Pinpoint the cell where the given text exists, returning its [x, y] midpoint coordinate. 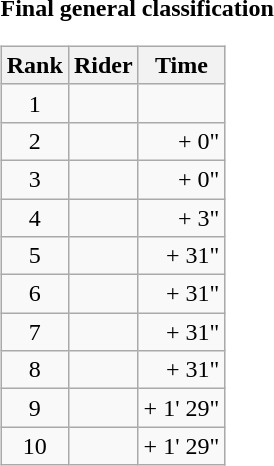
8 [34, 370]
6 [34, 294]
5 [34, 256]
+ 3" [182, 217]
7 [34, 332]
Rider [103, 65]
10 [34, 446]
2 [34, 141]
9 [34, 408]
Rank [34, 65]
1 [34, 103]
Time [182, 65]
4 [34, 217]
3 [34, 179]
